Scan for the cell matching the given text and deliver its [x, y] coordinate at center. 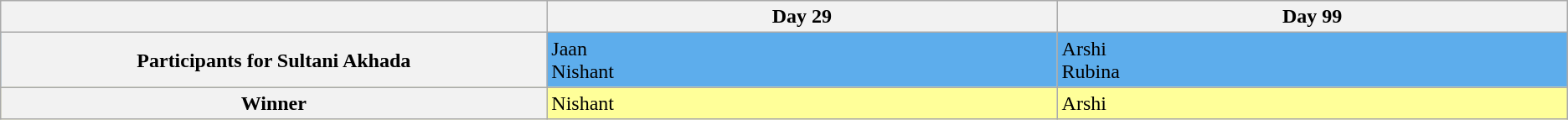
Winner [274, 103]
Day 29 [802, 17]
ArshiRubina [1312, 60]
Nishant [802, 103]
Participants for Sultani Akhada [274, 60]
Arshi [1312, 103]
JaanNishant [802, 60]
Day 99 [1312, 17]
